Determine the (X, Y) coordinate at the center of the cell enclosing the given text.  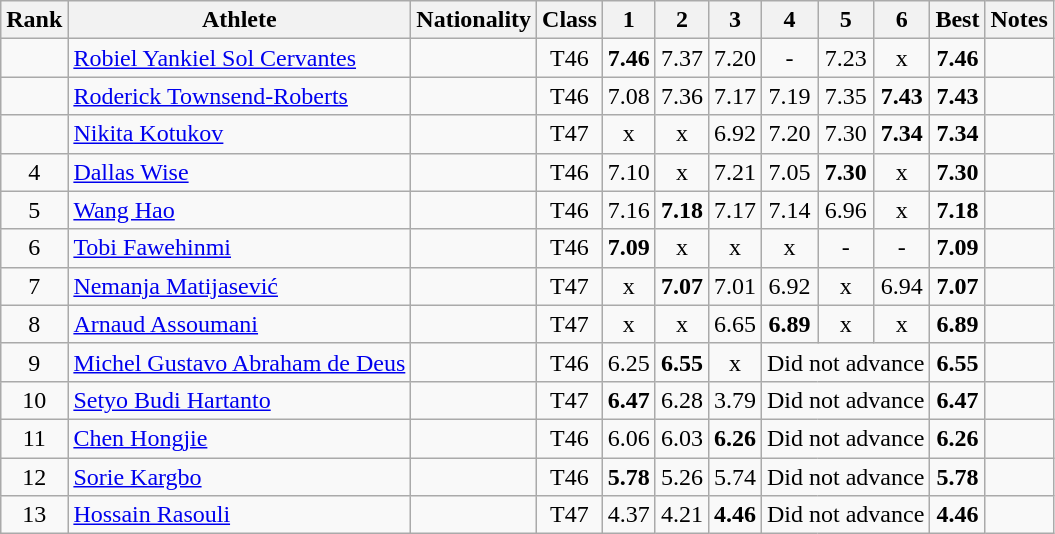
6.94 (902, 286)
7.08 (628, 96)
Notes (1019, 20)
Rank (34, 20)
Class (570, 20)
Arnaud Assoumani (240, 324)
Nationality (474, 20)
7.21 (734, 172)
Athlete (240, 20)
3.79 (734, 400)
11 (34, 438)
7.37 (682, 58)
Robiel Yankiel Sol Cervantes (240, 58)
8 (34, 324)
7.19 (790, 96)
1 (628, 20)
7.35 (846, 96)
5.74 (734, 477)
7.10 (628, 172)
7.23 (846, 58)
Setyo Budi Hartanto (240, 400)
Sorie Kargbo (240, 477)
6.65 (734, 324)
Dallas Wise (240, 172)
Chen Hongjie (240, 438)
9 (34, 362)
4.21 (682, 515)
7.05 (790, 172)
2 (682, 20)
6.25 (628, 362)
4.37 (628, 515)
13 (34, 515)
Hossain Rasouli (240, 515)
7.14 (790, 210)
6.06 (628, 438)
7 (34, 286)
Nikita Kotukov (240, 134)
6.03 (682, 438)
Roderick Townsend-Roberts (240, 96)
6.96 (846, 210)
5.26 (682, 477)
12 (34, 477)
7.16 (628, 210)
3 (734, 20)
Wang Hao (240, 210)
6.28 (682, 400)
Tobi Fawehinmi (240, 248)
7.01 (734, 286)
10 (34, 400)
7.36 (682, 96)
Best (958, 20)
Michel Gustavo Abraham de Deus (240, 362)
Nemanja Matijasević (240, 286)
